Determine the [X, Y] coordinate at the center of the cell enclosing the given text.  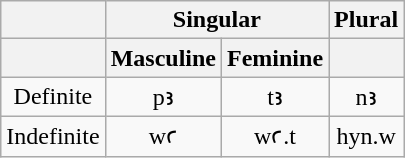
tꜣ [276, 97]
wꜥ [163, 136]
nꜣ [366, 97]
Indefinite [53, 136]
Definite [53, 97]
Feminine [276, 58]
pꜣ [163, 97]
hyn.w [366, 136]
Masculine [163, 58]
wꜥ.t [276, 136]
Singular [216, 20]
Plural [366, 20]
